Pinpoint the cell where the given text exists, returning its (X, Y) midpoint coordinate. 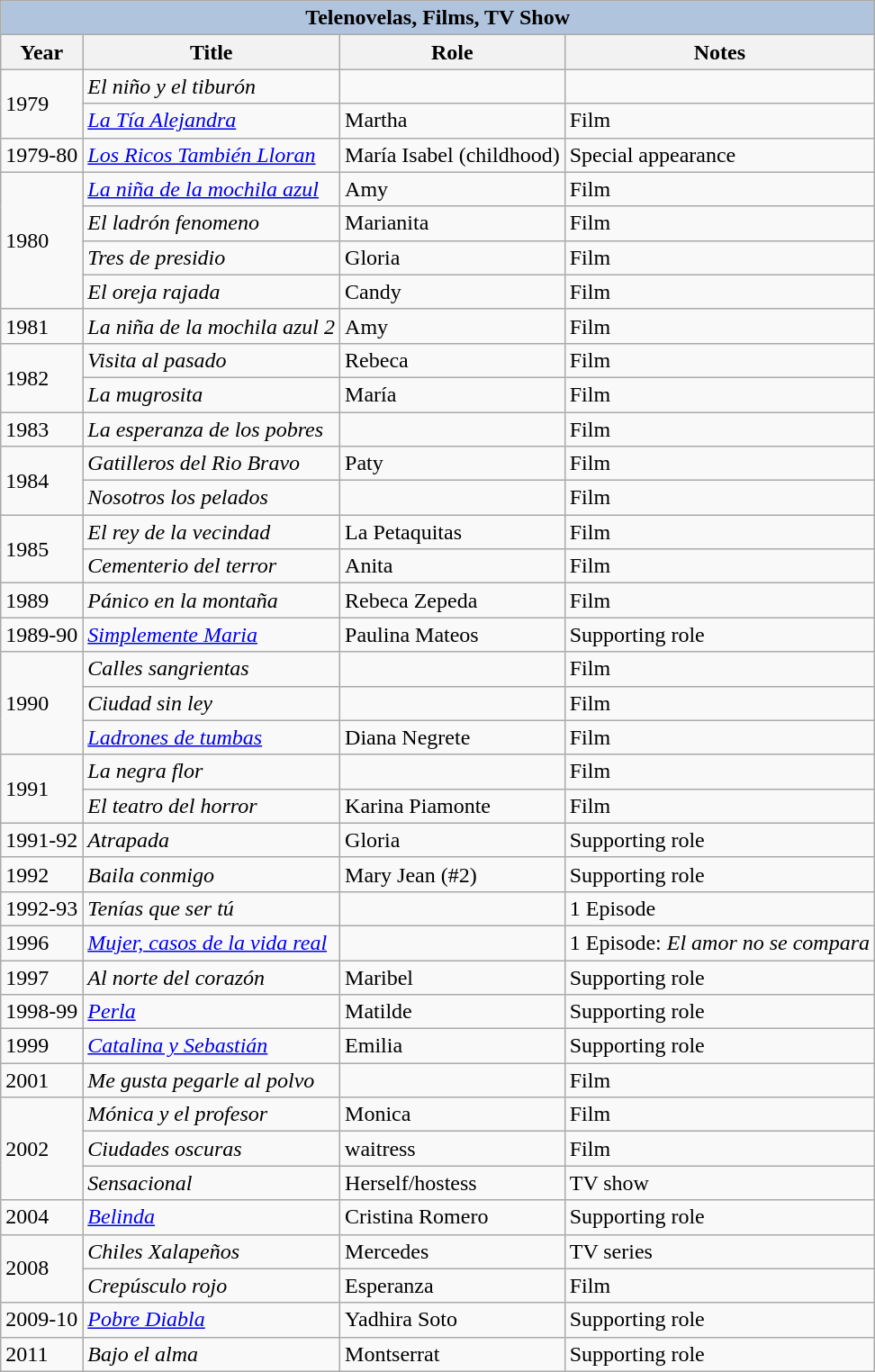
Ladrones de tumbas (212, 737)
2011 (41, 1354)
2008 (41, 1268)
1997 (41, 977)
1991 (41, 789)
La niña de la mochila azul (212, 189)
Candy (453, 292)
2004 (41, 1217)
Los Ricos También Lloran (212, 155)
Maribel (453, 977)
La niña de la mochila azul 2 (212, 326)
Title (212, 52)
La mugrosita (212, 394)
Telenovelas, Films, TV Show (437, 18)
Pánico en la montaña (212, 600)
Montserrat (453, 1354)
1998-99 (41, 1012)
Baila conmigo (212, 874)
Gatilleros del Rio Bravo (212, 464)
María Isabel (childhood) (453, 155)
TV series (719, 1251)
Diana Negrete (453, 737)
Paty (453, 464)
1983 (41, 429)
waitress (453, 1149)
1 Episode (719, 908)
El oreja rajada (212, 292)
1989-90 (41, 635)
Pobre Diabla (212, 1320)
Cementerio del terror (212, 566)
1979 (41, 104)
1982 (41, 377)
Monica (453, 1115)
Mary Jean (#2) (453, 874)
1985 (41, 549)
Catalina y Sebastián (212, 1046)
Ciudades oscuras (212, 1149)
El rey de la vecindad (212, 532)
Calles sangrientas (212, 669)
Chiles Xalapeños (212, 1251)
Mercedes (453, 1251)
Al norte del corazón (212, 977)
Special appearance (719, 155)
Visita al pasado (212, 360)
Rebeca (453, 360)
2009-10 (41, 1320)
Emilia (453, 1046)
Mónica y el profesor (212, 1115)
1989 (41, 600)
Herself/hostess (453, 1183)
Tres de presidio (212, 257)
Ciudad sin ley (212, 703)
El ladrón fenomeno (212, 223)
Atrapada (212, 840)
Esperanza (453, 1286)
Matilde (453, 1012)
La esperanza de los pobres (212, 429)
Crepúsculo rojo (212, 1286)
Bajo el alma (212, 1354)
Notes (719, 52)
Anita (453, 566)
Tenías que ser tú (212, 908)
El teatro del horror (212, 806)
1981 (41, 326)
María (453, 394)
Martha (453, 121)
Role (453, 52)
Mujer, casos de la vida real (212, 943)
La Petaquitas (453, 532)
Karina Piamonte (453, 806)
Simplemente Maria (212, 635)
El niño y el tiburón (212, 86)
1996 (41, 943)
Belinda (212, 1217)
Nosotros los pelados (212, 498)
1980 (41, 240)
1999 (41, 1046)
1992-93 (41, 908)
2001 (41, 1080)
1979-80 (41, 155)
1991-92 (41, 840)
La negra flor (212, 772)
Paulina Mateos (453, 635)
Year (41, 52)
Marianita (453, 223)
Rebeca Zepeda (453, 600)
TV show (719, 1183)
Sensacional (212, 1183)
1984 (41, 481)
1 Episode: El amor no se compara (719, 943)
Me gusta pegarle al polvo (212, 1080)
2002 (41, 1149)
Perla (212, 1012)
1990 (41, 703)
Yadhira Soto (453, 1320)
Cristina Romero (453, 1217)
1992 (41, 874)
La Tía Alejandra (212, 121)
